Provide the (x, y) coordinate of the cell's center where the given text is located.  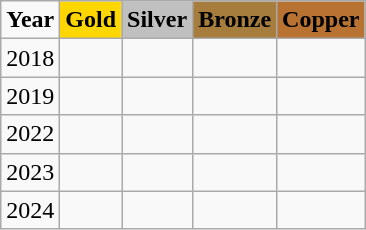
2024 (30, 210)
2022 (30, 134)
Bronze (235, 20)
2018 (30, 58)
Copper (321, 20)
2023 (30, 172)
Silver (158, 20)
Year (30, 20)
2019 (30, 96)
Gold (91, 20)
